From the cell containing the given text, extract its center point as (X, Y) coordinate. 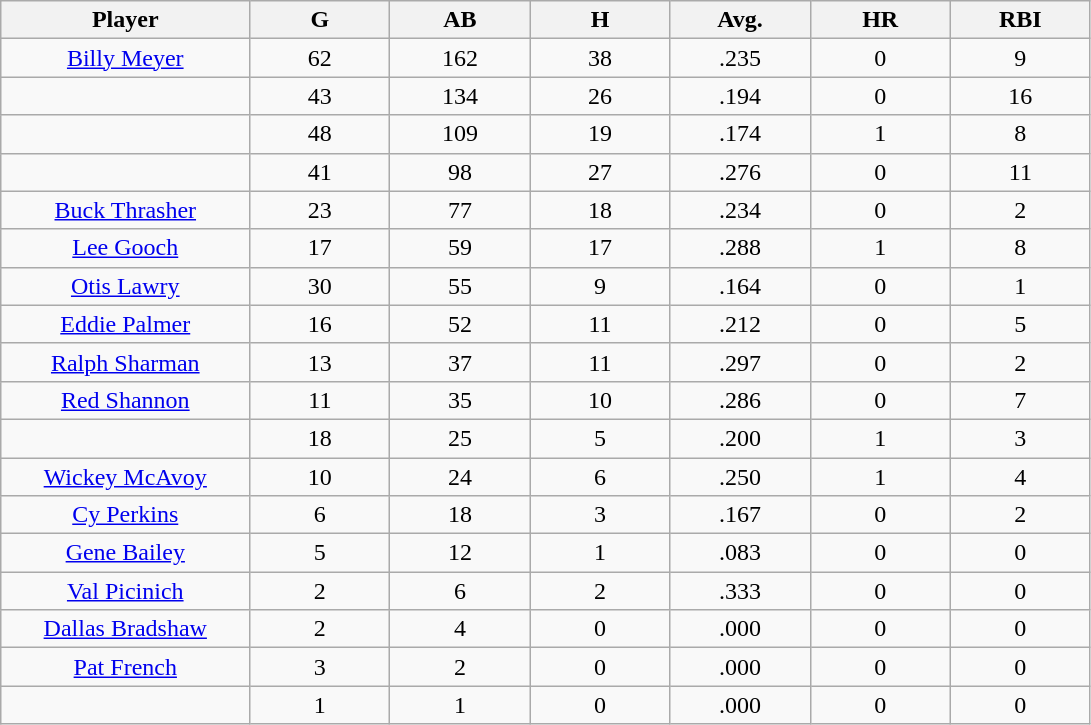
41 (320, 172)
HR (880, 20)
37 (460, 362)
.333 (740, 591)
H (600, 20)
AB (460, 20)
109 (460, 134)
19 (600, 134)
77 (460, 210)
13 (320, 362)
.174 (740, 134)
.250 (740, 477)
38 (600, 58)
Avg. (740, 20)
30 (320, 286)
23 (320, 210)
26 (600, 96)
.167 (740, 515)
.164 (740, 286)
162 (460, 58)
Otis Lawry (126, 286)
.276 (740, 172)
Buck Thrasher (126, 210)
134 (460, 96)
24 (460, 477)
52 (460, 324)
7 (1020, 400)
59 (460, 248)
55 (460, 286)
Player (126, 20)
.212 (740, 324)
RBI (1020, 20)
98 (460, 172)
Pat French (126, 667)
27 (600, 172)
.235 (740, 58)
Billy Meyer (126, 58)
Eddie Palmer (126, 324)
Red Shannon (126, 400)
.200 (740, 438)
.288 (740, 248)
Dallas Bradshaw (126, 629)
35 (460, 400)
G (320, 20)
Gene Bailey (126, 553)
12 (460, 553)
Ralph Sharman (126, 362)
.234 (740, 210)
.297 (740, 362)
25 (460, 438)
Cy Perkins (126, 515)
62 (320, 58)
.194 (740, 96)
43 (320, 96)
Lee Gooch (126, 248)
Wickey McAvoy (126, 477)
.083 (740, 553)
48 (320, 134)
.286 (740, 400)
Val Picinich (126, 591)
